Output the (x, y) coordinate of the center of the cell containing the given text.  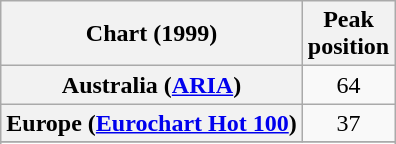
37 (348, 123)
64 (348, 85)
Peakposition (348, 34)
Australia (ARIA) (152, 85)
Chart (1999) (152, 34)
Europe (Eurochart Hot 100) (152, 123)
